Return the [x, y] coordinate for the center point of the cell that contains the specified text.  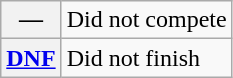
Did not finish [146, 58]
Did not compete [146, 20]
DNF [31, 58]
— [31, 20]
